Provide the [X, Y] coordinate of the cell's center where the given text is located.  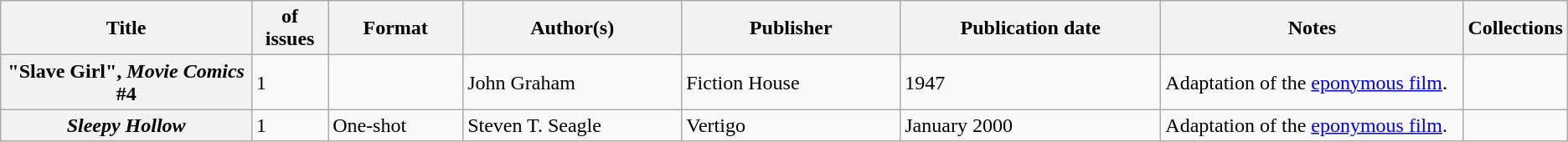
Notes [1312, 28]
One-shot [395, 125]
Publisher [791, 28]
1947 [1030, 82]
Author(s) [573, 28]
John Graham [573, 82]
Steven T. Seagle [573, 125]
January 2000 [1030, 125]
Publication date [1030, 28]
Fiction House [791, 82]
Title [126, 28]
Collections [1515, 28]
Sleepy Hollow [126, 125]
Vertigo [791, 125]
of issues [290, 28]
Format [395, 28]
"Slave Girl", Movie Comics #4 [126, 82]
